For the text-containing cell, return its midpoint in [X, Y] coordinate format. 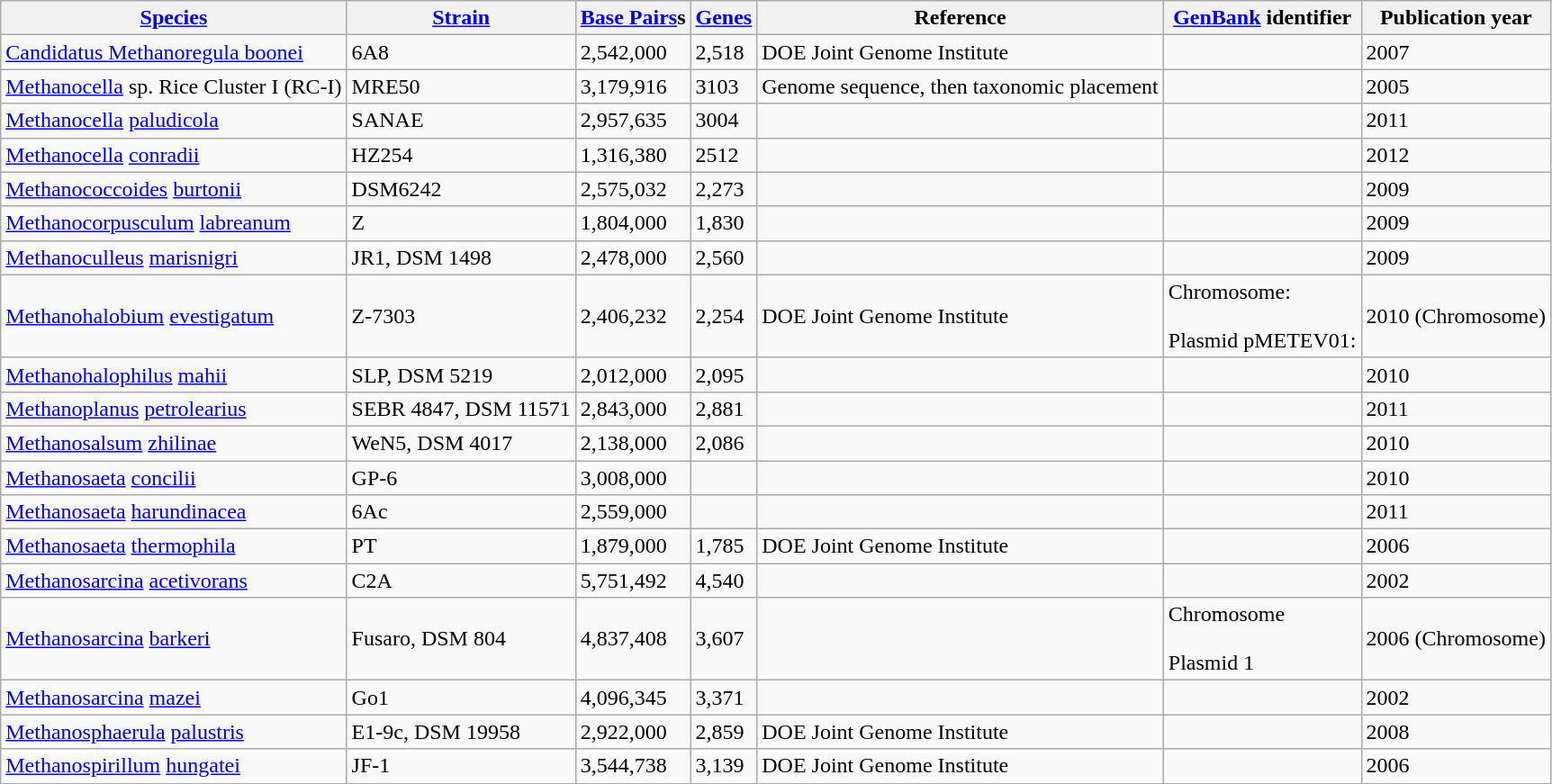
2,843,000 [633, 409]
SANAE [461, 121]
MRE50 [461, 86]
2005 [1456, 86]
1,316,380 [633, 155]
Methanoculleus marisnigri [174, 257]
4,540 [724, 581]
Methanohalobium evestigatum [174, 316]
Methanocella sp. Rice Cluster I (RC-I) [174, 86]
C2A [461, 581]
Publication year [1456, 18]
Methanocorpusculum labreanum [174, 223]
JF-1 [461, 766]
E1-9c, DSM 19958 [461, 732]
Fusaro, DSM 804 [461, 639]
2008 [1456, 732]
Methanohalophilus mahii [174, 374]
WeN5, DSM 4017 [461, 443]
Methanosaeta thermophila [174, 546]
Methanocella paludicola [174, 121]
3,139 [724, 766]
Genome sequence, then taxonomic placement [961, 86]
2,575,032 [633, 189]
1,785 [724, 546]
1,830 [724, 223]
2,881 [724, 409]
2006 (Chromosome) [1456, 639]
Strain [461, 18]
SLP, DSM 5219 [461, 374]
6A8 [461, 52]
Methanocella conradii [174, 155]
JR1, DSM 1498 [461, 257]
2,138,000 [633, 443]
Methanospirillum hungatei [174, 766]
3,607 [724, 639]
Reference [961, 18]
2,095 [724, 374]
Candidatus Methanoregula boonei [174, 52]
2012 [1456, 155]
2,957,635 [633, 121]
SEBR 4847, DSM 11571 [461, 409]
2,012,000 [633, 374]
2,254 [724, 316]
Methanosphaerula palustris [174, 732]
GP-6 [461, 478]
2,922,000 [633, 732]
Methanococcoides burtonii [174, 189]
4,096,345 [633, 698]
Methanoplanus petrolearius [174, 409]
Methanosaeta concilii [174, 478]
HZ254 [461, 155]
3,179,916 [633, 86]
Methanosarcina barkeri [174, 639]
Methanosalsum zhilinae [174, 443]
2,542,000 [633, 52]
Methanosaeta harundinacea [174, 512]
3,371 [724, 698]
3,008,000 [633, 478]
1,879,000 [633, 546]
2007 [1456, 52]
Methanosarcina acetivorans [174, 581]
PT [461, 546]
Chromosome: Plasmid pMETEV01: [1262, 316]
1,804,000 [633, 223]
2,859 [724, 732]
4,837,408 [633, 639]
Species [174, 18]
3103 [724, 86]
5,751,492 [633, 581]
2,478,000 [633, 257]
Z-7303 [461, 316]
Go1 [461, 698]
2,273 [724, 189]
Base Pairss [633, 18]
DSM6242 [461, 189]
Methanosarcina mazei [174, 698]
2512 [724, 155]
2,560 [724, 257]
3004 [724, 121]
2,518 [724, 52]
2,559,000 [633, 512]
6Ac [461, 512]
2010 (Chromosome) [1456, 316]
Z [461, 223]
2,406,232 [633, 316]
3,544,738 [633, 766]
Chromosome Plasmid 1 [1262, 639]
GenBank identifier [1262, 18]
2,086 [724, 443]
Genes [724, 18]
